For the text-containing cell, return its midpoint in (X, Y) coordinate format. 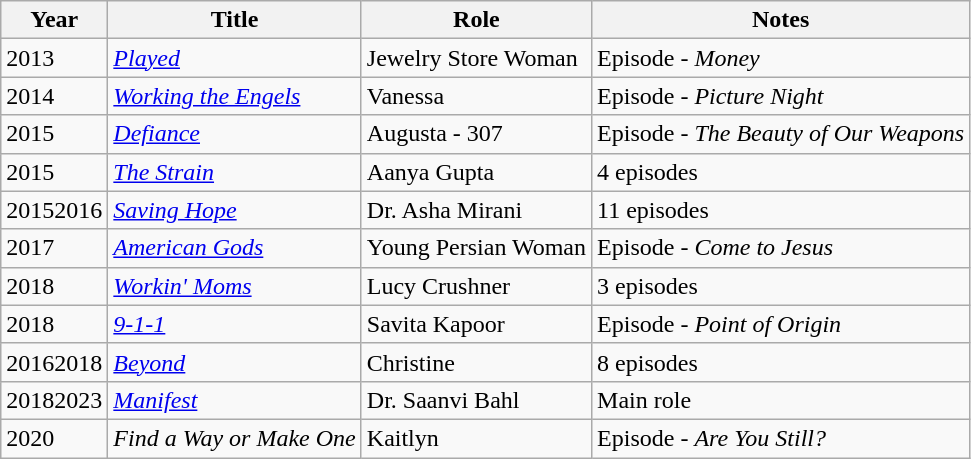
2020 (54, 438)
20182023 (54, 400)
Savita Kapoor (476, 324)
2017 (54, 248)
Jewelry Store Woman (476, 58)
Played (234, 58)
20162018 (54, 362)
8 episodes (781, 362)
9-1-1 (234, 324)
Workin' Moms (234, 286)
Beyond (234, 362)
Kaitlyn (476, 438)
Episode - Are You Still? (781, 438)
Aanya Gupta (476, 172)
Episode - The Beauty of Our Weapons (781, 134)
Augusta - 307 (476, 134)
Find a Way or Make One (234, 438)
Saving Hope (234, 210)
Episode - Money (781, 58)
11 episodes (781, 210)
Role (476, 20)
Episode - Come to Jesus (781, 248)
2014 (54, 96)
Christine (476, 362)
Year (54, 20)
3 episodes (781, 286)
Working the Engels (234, 96)
Young Persian Woman (476, 248)
Main role (781, 400)
Defiance (234, 134)
Lucy Crushner (476, 286)
Vanessa (476, 96)
The Strain (234, 172)
Episode - Point of Origin (781, 324)
American Gods (234, 248)
Title (234, 20)
20152016 (54, 210)
Dr. Saanvi Bahl (476, 400)
Dr. Asha Mirani (476, 210)
2013 (54, 58)
4 episodes (781, 172)
Notes (781, 20)
Manifest (234, 400)
Episode - Picture Night (781, 96)
